Detect which cell encompasses the target text, then output its (x, y) center coordinate. 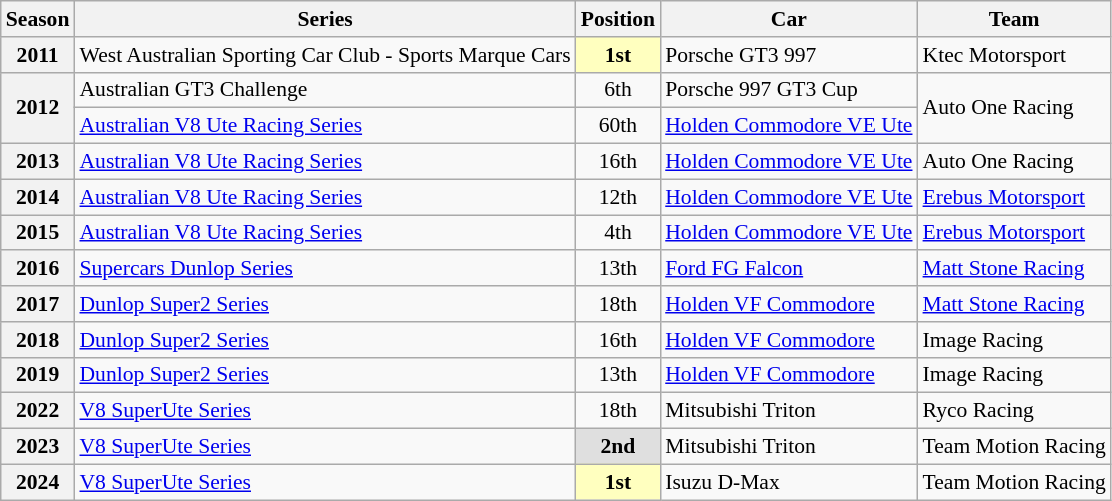
Porsche GT3 997 (788, 55)
2011 (38, 55)
60th (618, 126)
Position (618, 19)
Australian GT3 Challenge (324, 90)
West Australian Sporting Car Club - Sports Marque Cars (324, 55)
2012 (38, 108)
Series (324, 19)
2018 (38, 340)
2014 (38, 197)
Ryco Racing (1014, 411)
2019 (38, 375)
12th (618, 197)
4th (618, 233)
Supercars Dunlop Series (324, 269)
Season (38, 19)
2024 (38, 482)
Ktec Motorsport (1014, 55)
2013 (38, 162)
2nd (618, 447)
2017 (38, 304)
Porsche 997 GT3 Cup (788, 90)
2022 (38, 411)
Car (788, 19)
2015 (38, 233)
Ford FG Falcon (788, 269)
2016 (38, 269)
Isuzu D-Max (788, 482)
6th (618, 90)
Team (1014, 19)
2023 (38, 447)
